Identify which cell holds the provided text, then report its [X, Y] central coordinate. 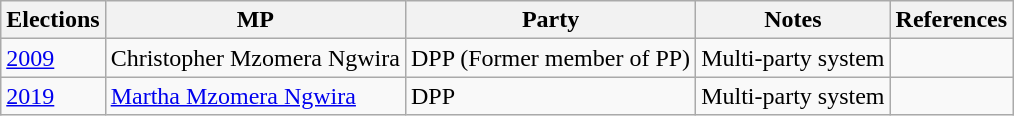
Martha Mzomera Ngwira [255, 96]
MP [255, 20]
Elections [53, 20]
DPP [550, 96]
2009 [53, 58]
Party [550, 20]
DPP (Former member of PP) [550, 58]
Notes [793, 20]
References [952, 20]
Christopher Mzomera Ngwira [255, 58]
2019 [53, 96]
